Find where the given text appears and provide that cell's center as [X, Y] coordinate. 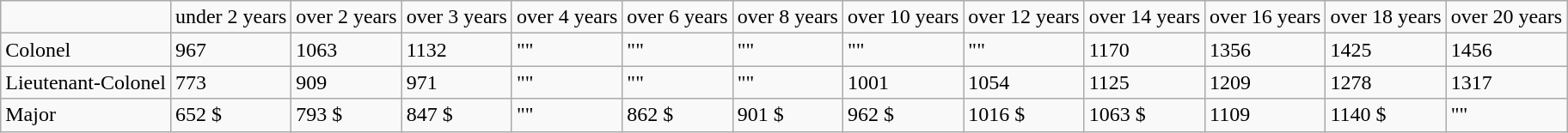
847 $ [456, 115]
793 $ [346, 115]
1125 [1144, 82]
1425 [1386, 50]
901 $ [787, 115]
1016 $ [1024, 115]
over 12 years [1024, 17]
1063 [346, 50]
1063 $ [1144, 115]
1001 [903, 82]
over 6 years [677, 17]
909 [346, 82]
over 18 years [1386, 17]
over 14 years [1144, 17]
862 $ [677, 115]
over 8 years [787, 17]
1170 [1144, 50]
1140 $ [1386, 115]
Lieutenant-Colonel [86, 82]
962 $ [903, 115]
over 4 years [567, 17]
under 2 years [230, 17]
over 2 years [346, 17]
1209 [1265, 82]
over 20 years [1506, 17]
over 3 years [456, 17]
Colonel [86, 50]
971 [456, 82]
1109 [1265, 115]
1456 [1506, 50]
652 $ [230, 115]
1317 [1506, 82]
1054 [1024, 82]
1356 [1265, 50]
1132 [456, 50]
over 16 years [1265, 17]
773 [230, 82]
Major [86, 115]
1278 [1386, 82]
over 10 years [903, 17]
967 [230, 50]
